Return the [X, Y] coordinate for the center point of the cell that contains the specified text.  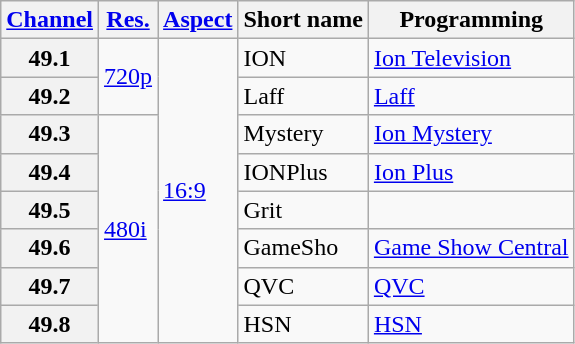
49.5 [50, 210]
Programming [471, 20]
49.4 [50, 172]
Res. [128, 20]
49.8 [50, 324]
Ion Television [471, 58]
480i [128, 229]
Grit [303, 210]
49.1 [50, 58]
720p [128, 77]
49.2 [50, 96]
49.6 [50, 248]
Ion Plus [471, 172]
ION [303, 58]
GameSho [303, 248]
16:9 [198, 191]
Ion Mystery [471, 134]
49.3 [50, 134]
Game Show Central [471, 248]
49.7 [50, 286]
Channel [50, 20]
Short name [303, 20]
IONPlus [303, 172]
Mystery [303, 134]
Aspect [198, 20]
